From the cell containing the given text, extract its center point as (X, Y) coordinate. 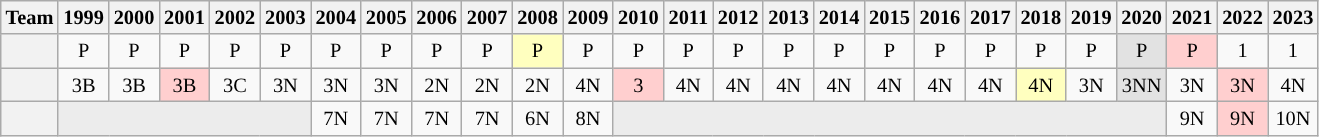
2020 (1141, 17)
3 (638, 85)
2021 (1192, 17)
2000 (134, 17)
2015 (889, 17)
2003 (285, 17)
2009 (588, 17)
2014 (839, 17)
2016 (940, 17)
2012 (738, 17)
1999 (83, 17)
2010 (638, 17)
2019 (1091, 17)
2017 (990, 17)
2008 (537, 17)
2011 (688, 17)
10N (1293, 118)
3C (235, 85)
2006 (436, 17)
3NN (1141, 85)
Team (30, 17)
2004 (336, 17)
2018 (1041, 17)
8N (588, 118)
2023 (1293, 17)
2002 (235, 17)
2005 (386, 17)
2007 (487, 17)
6N (537, 118)
2001 (184, 17)
2022 (1242, 17)
2013 (788, 17)
